Capture the cell that displays the provided text and extract its [X, Y] central coordinate. 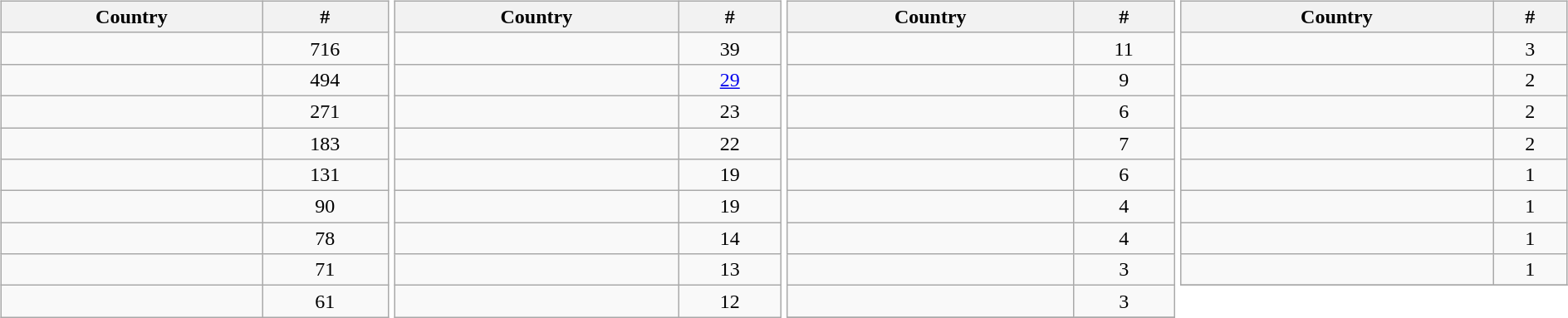
39 [729, 48]
11 [1125, 48]
90 [326, 207]
7 [1125, 144]
22 [729, 144]
716 [326, 48]
131 [326, 175]
14 [729, 238]
183 [326, 144]
23 [729, 111]
9 [1125, 80]
71 [326, 270]
61 [326, 301]
12 [729, 301]
78 [326, 238]
13 [729, 270]
29 [729, 80]
494 [326, 80]
271 [326, 111]
